Return the (X, Y) coordinate for the center point of the cell that contains the specified text.  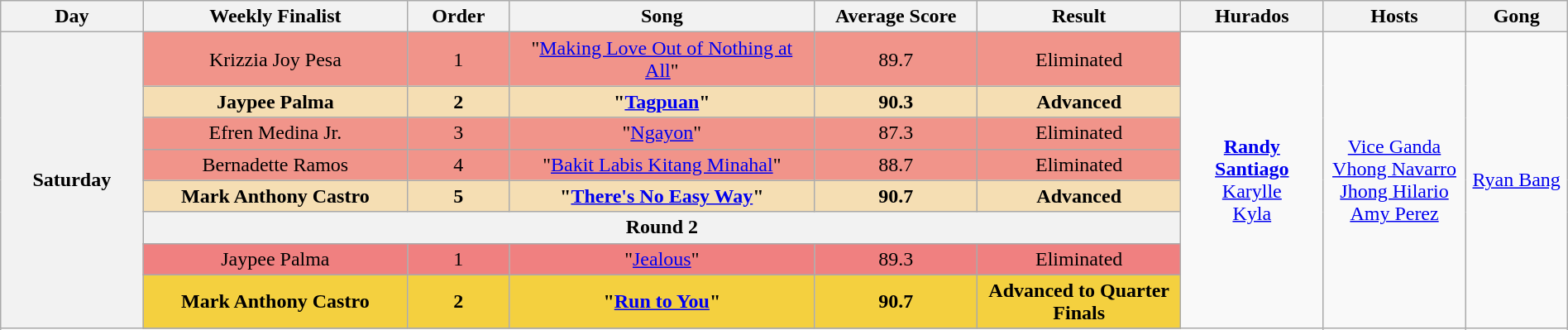
Order (458, 17)
Efren Medina Jr. (275, 133)
5 (458, 196)
Hurados (1252, 17)
Randy Santiago Karylle Kyla (1252, 180)
Gong (1517, 17)
Krizzia Joy Pesa (275, 60)
"Bakit Labis Kitang Minahal" (662, 165)
Saturday (72, 180)
Average Score (896, 17)
Weekly Finalist (275, 17)
3 (458, 133)
Round 2 (662, 227)
"Run to You" (662, 301)
"There's No Easy Way" (662, 196)
"Making Love Out of Nothing at All" (662, 60)
Bernadette Ramos (275, 165)
Hosts (1394, 17)
4 (458, 165)
"Ngayon" (662, 133)
Advanced to Quarter Finals (1079, 301)
88.7 (896, 165)
89.3 (896, 259)
Ryan Bang (1517, 180)
Day (72, 17)
Song (662, 17)
90.3 (896, 102)
87.3 (896, 133)
Result (1079, 17)
Vice Ganda Vhong NavarroJhong HilarioAmy Perez (1394, 180)
"Jealous" (662, 259)
89.7 (896, 60)
"Tagpuan" (662, 102)
